Extract the [X, Y] coordinate from the center of the cell holding the provided text.  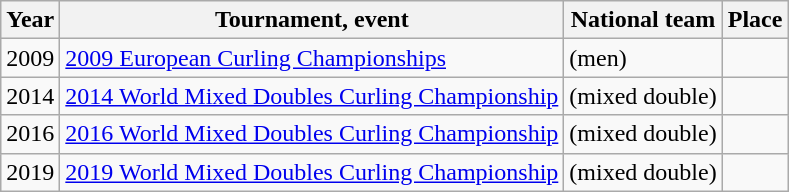
National team [643, 20]
(men) [643, 58]
2016 [30, 134]
Tournament, event [312, 20]
2019 World Mixed Doubles Curling Championship [312, 172]
Place [755, 20]
2009 [30, 58]
Year [30, 20]
2019 [30, 172]
2014 World Mixed Doubles Curling Championship [312, 96]
2016 World Mixed Doubles Curling Championship [312, 134]
2014 [30, 96]
2009 European Curling Championships [312, 58]
